Return the (X, Y) coordinate for the center point of the cell that contains the specified text.  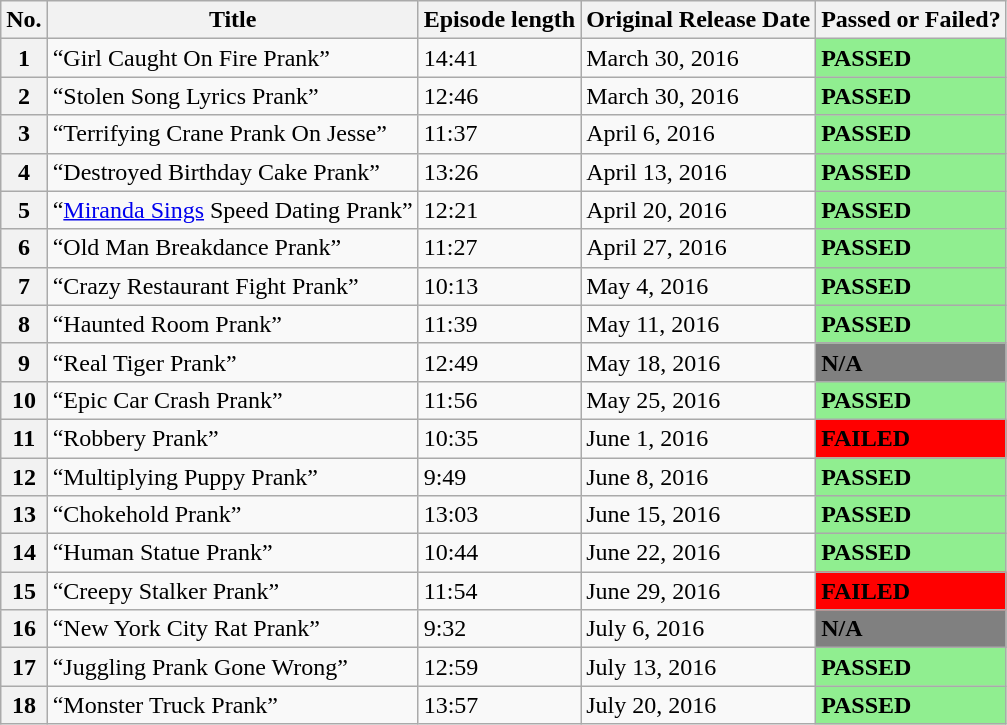
4 (24, 172)
July 13, 2016 (698, 667)
“Miranda Sings Speed Dating Prank” (232, 210)
11:39 (499, 324)
17 (24, 667)
10:44 (499, 553)
1 (24, 58)
3 (24, 134)
12:46 (499, 96)
“Human Statue Prank” (232, 553)
July 20, 2016 (698, 705)
14 (24, 553)
April 6, 2016 (698, 134)
11:27 (499, 248)
“Creepy Stalker Prank” (232, 591)
“New York City Rat Prank” (232, 629)
8 (24, 324)
10:35 (499, 438)
April 13, 2016 (698, 172)
“Chokehold Prank” (232, 515)
“Epic Car Crash Prank” (232, 400)
“Terrifying Crane Prank On Jesse” (232, 134)
June 29, 2016 (698, 591)
7 (24, 286)
9:32 (499, 629)
June 15, 2016 (698, 515)
18 (24, 705)
2 (24, 96)
9:49 (499, 477)
Original Release Date (698, 20)
10 (24, 400)
“Crazy Restaurant Fight Prank” (232, 286)
July 6, 2016 (698, 629)
“Girl Caught On Fire Prank” (232, 58)
16 (24, 629)
13:57 (499, 705)
Episode length (499, 20)
“Stolen Song Lyrics Prank” (232, 96)
May 11, 2016 (698, 324)
11:54 (499, 591)
13:03 (499, 515)
Title (232, 20)
“Robbery Prank” (232, 438)
Passed or Failed? (912, 20)
“Real Tiger Prank” (232, 362)
13:26 (499, 172)
May 25, 2016 (698, 400)
May 4, 2016 (698, 286)
10:13 (499, 286)
6 (24, 248)
May 18, 2016 (698, 362)
June 1, 2016 (698, 438)
15 (24, 591)
14:41 (499, 58)
“Destroyed Birthday Cake Prank” (232, 172)
12:59 (499, 667)
12:21 (499, 210)
12 (24, 477)
13 (24, 515)
5 (24, 210)
12:49 (499, 362)
June 22, 2016 (698, 553)
“Monster Truck Prank” (232, 705)
“Old Man Breakdance Prank” (232, 248)
April 27, 2016 (698, 248)
“Haunted Room Prank” (232, 324)
9 (24, 362)
11 (24, 438)
“Juggling Prank Gone Wrong” (232, 667)
June 8, 2016 (698, 477)
“Multiplying Puppy Prank” (232, 477)
April 20, 2016 (698, 210)
11:56 (499, 400)
11:37 (499, 134)
No. (24, 20)
